From the cell containing the given text, extract its center point as (x, y) coordinate. 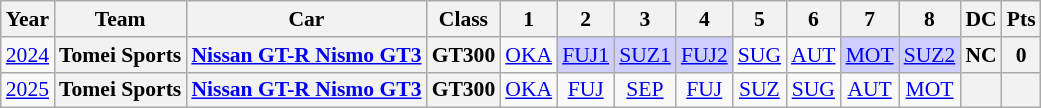
2025 (28, 90)
6 (813, 19)
4 (704, 19)
2024 (28, 55)
5 (760, 19)
Car (306, 19)
FUJ2 (704, 55)
0 (1022, 55)
7 (870, 19)
SUZ (760, 90)
Pts (1022, 19)
SUZ2 (930, 55)
2 (586, 19)
Class (464, 19)
DC (980, 19)
FUJ1 (586, 55)
SUZ1 (645, 55)
1 (528, 19)
3 (645, 19)
8 (930, 19)
Team (120, 19)
Year (28, 19)
NC (980, 55)
SEP (645, 90)
